Search for the cell housing the specified text and yield its [x, y] center coordinate. 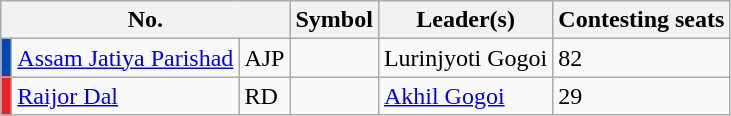
Leader(s) [465, 20]
AJP [264, 58]
29 [642, 96]
RD [264, 96]
82 [642, 58]
Akhil Gogoi [465, 96]
Lurinjyoti Gogoi [465, 58]
Raijor Dal [126, 96]
Symbol [334, 20]
Contesting seats [642, 20]
Assam Jatiya Parishad [126, 58]
No. [146, 20]
